Search for the cell housing the specified text and yield its (x, y) center coordinate. 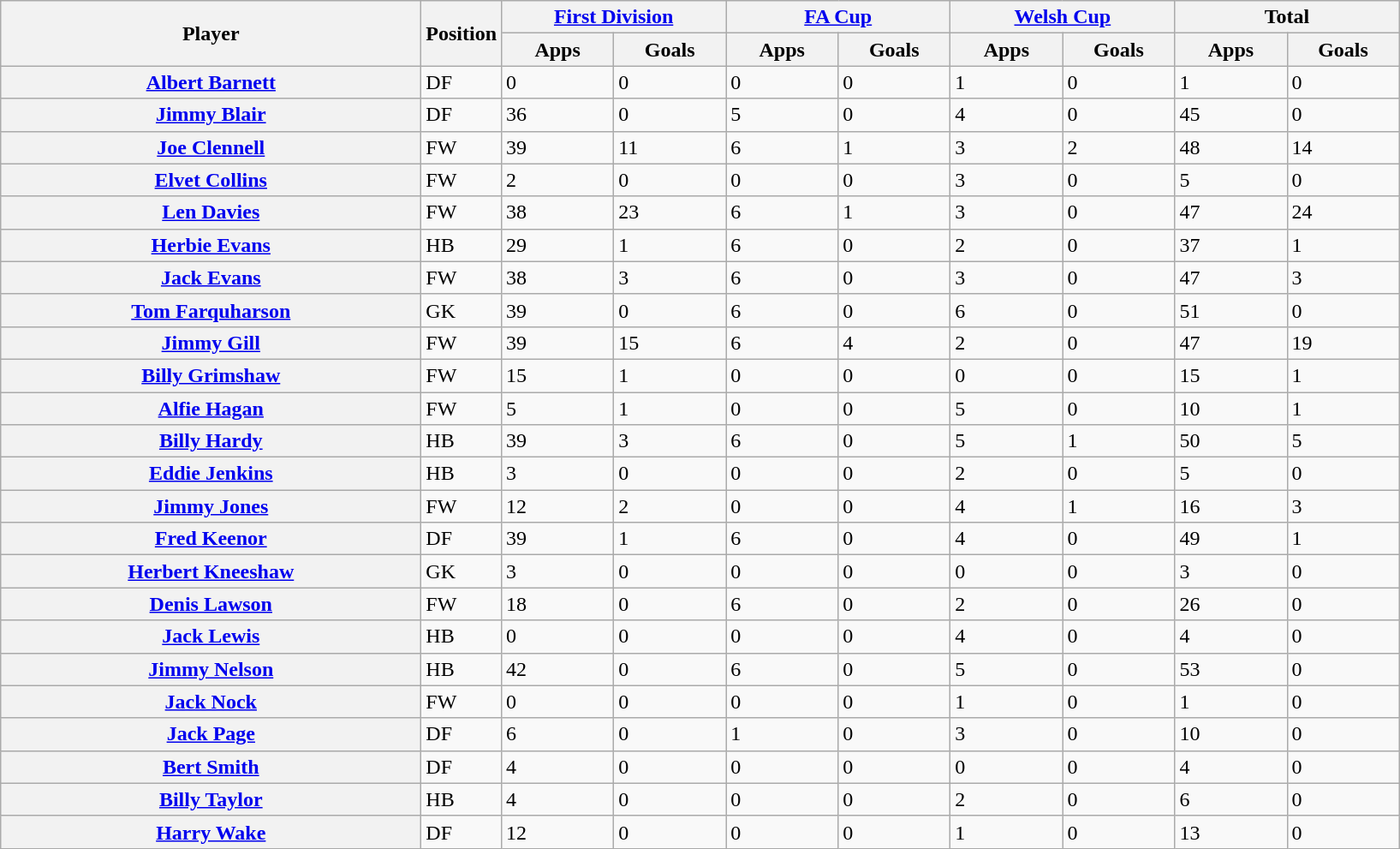
13 (1231, 832)
First Division (614, 17)
Herbert Kneeshaw (211, 571)
18 (558, 604)
Jimmy Jones (211, 506)
24 (1343, 212)
Total (1287, 17)
Tom Farquharson (211, 310)
Denis Lawson (211, 604)
23 (670, 212)
16 (1231, 506)
FA Cup (838, 17)
Billy Grimshaw (211, 375)
Player (211, 33)
Herbie Evans (211, 245)
Alfie Hagan (211, 409)
Welsh Cup (1063, 17)
42 (558, 669)
Albert Barnett (211, 82)
Jack Evans (211, 278)
Position (462, 33)
Jack Page (211, 734)
Jimmy Nelson (211, 669)
Bert Smith (211, 767)
Jimmy Gill (211, 343)
11 (670, 147)
Len Davies (211, 212)
Jack Lewis (211, 637)
37 (1231, 245)
50 (1231, 441)
Fred Keenor (211, 539)
49 (1231, 539)
29 (558, 245)
Eddie Jenkins (211, 474)
Harry Wake (211, 832)
26 (1231, 604)
19 (1343, 343)
Jimmy Blair (211, 115)
53 (1231, 669)
Billy Taylor (211, 799)
45 (1231, 115)
Joe Clennell (211, 147)
Elvet Collins (211, 180)
36 (558, 115)
51 (1231, 310)
48 (1231, 147)
Billy Hardy (211, 441)
14 (1343, 147)
Jack Nock (211, 702)
